Capture the cell that displays the provided text and extract its (x, y) central coordinate. 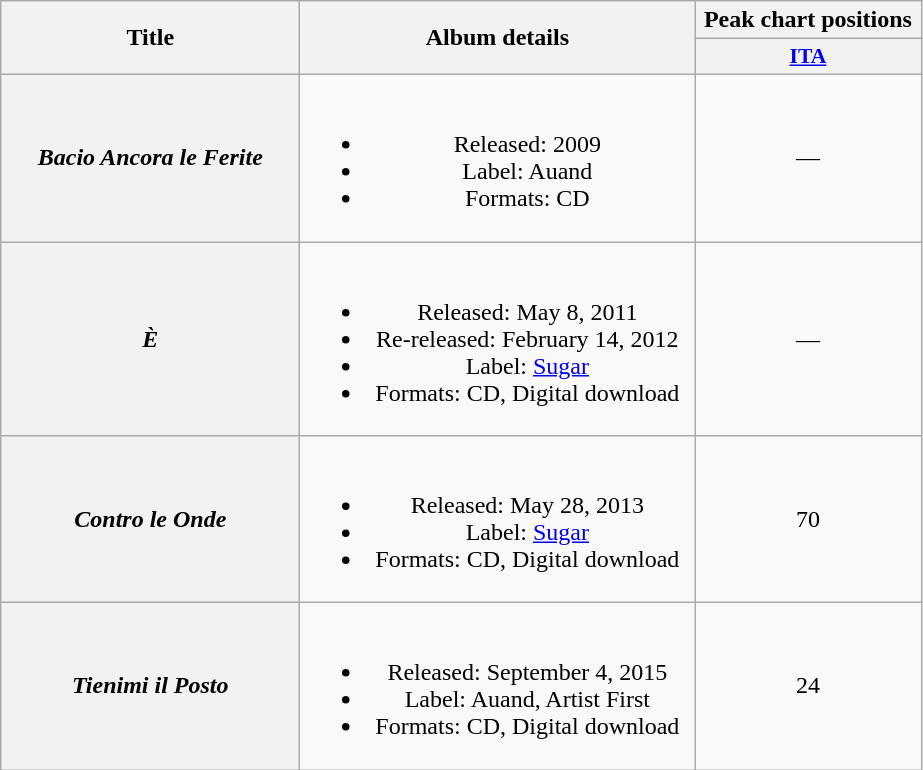
Tienimi il Posto (150, 686)
Title (150, 38)
Released: May 28, 2013Label: SugarFormats: CD, Digital download (498, 520)
Contro le Onde (150, 520)
Released: September 4, 2015Label: Auand, Artist FirstFormats: CD, Digital download (498, 686)
Bacio Ancora le Ferite (150, 158)
70 (808, 520)
Released: May 8, 2011Re-released: February 14, 2012Label: SugarFormats: CD, Digital download (498, 339)
Album details (498, 38)
24 (808, 686)
È (150, 339)
ITA (808, 57)
Released: 2009Label: AuandFormats: CD (498, 158)
Peak chart positions (808, 20)
